Capture the cell that displays the provided text and extract its (x, y) central coordinate. 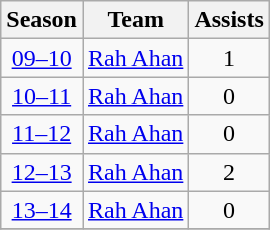
12–13 (42, 172)
11–12 (42, 134)
10–11 (42, 96)
Season (42, 20)
13–14 (42, 210)
2 (229, 172)
09–10 (42, 58)
Assists (229, 20)
Team (135, 20)
1 (229, 58)
